Identify which cell holds the provided text, then report its [X, Y] central coordinate. 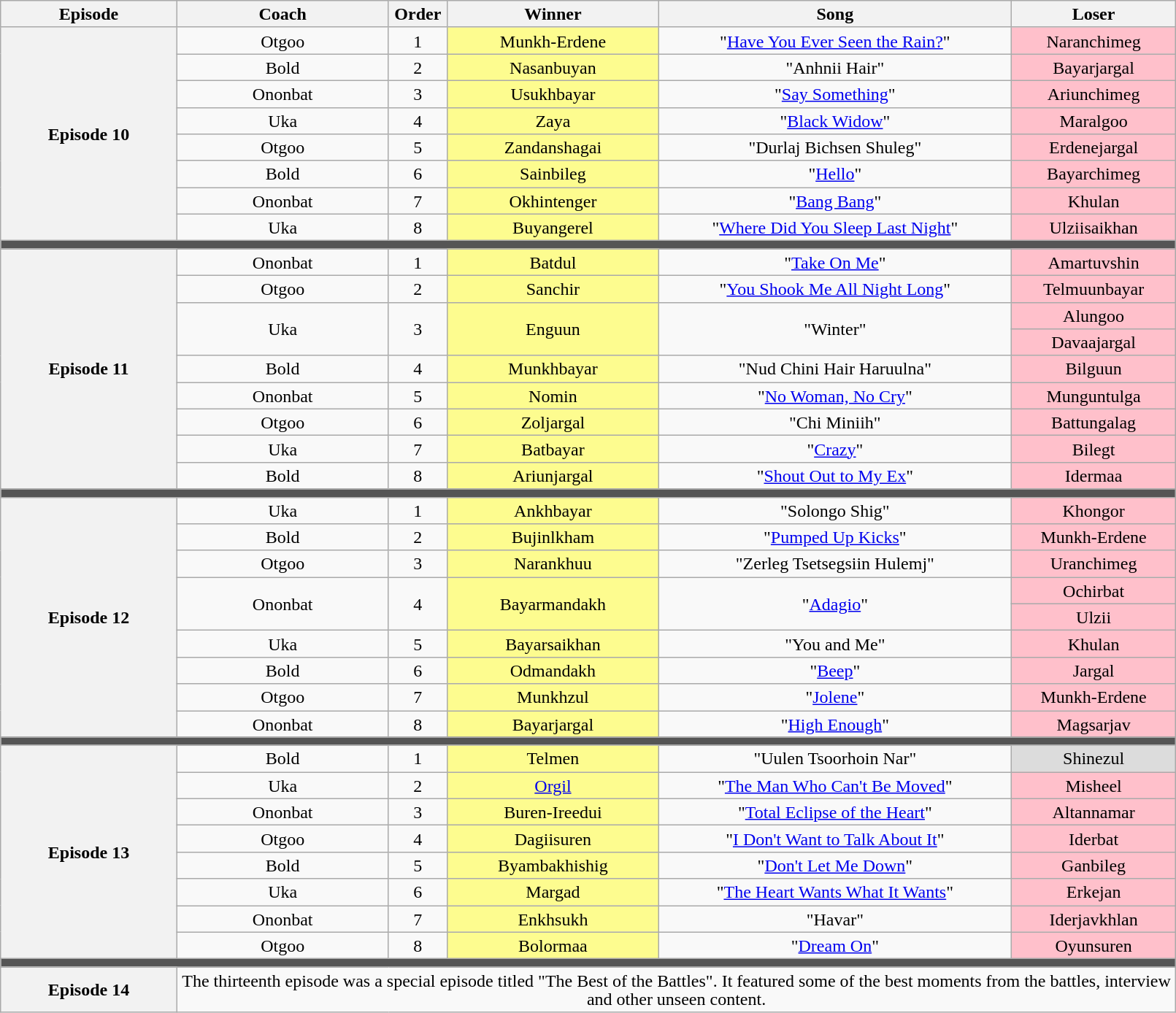
Jargal [1094, 670]
"Jolene" [835, 698]
Altannamar [1094, 812]
Ochirbat [1094, 591]
Buren-Ireedui [553, 812]
"Take On Me" [835, 263]
Erkejan [1094, 892]
"Total Eclipse of the Heart" [835, 812]
"Chi Miniih" [835, 422]
Bayarchimeg [1094, 174]
Winner [553, 15]
Usukhbayar [553, 93]
"High Enough" [835, 724]
Ulziisaikhan [1094, 228]
Ankhbayar [553, 511]
"Don't Let Me Down" [835, 866]
Amartuvshin [1094, 263]
Bayarsaikhan [553, 644]
Orgil [553, 785]
"Shout Out to My Ex" [835, 476]
Enkhsukh [553, 918]
"Black Widow" [835, 121]
"Solongo Shig" [835, 511]
Enguun [553, 328]
"Crazy" [835, 450]
Bilguun [1094, 369]
Narankhuu [553, 563]
"Say Something" [835, 93]
Khongor [1094, 511]
"Hello" [835, 174]
Munkhzul [553, 698]
"The Heart Wants What It Wants" [835, 892]
Zaya [553, 121]
Ariunjargal [553, 476]
"Nud Chini Hair Haruulna" [835, 369]
"No Woman, No Cry" [835, 396]
Magsarjav [1094, 724]
Misheel [1094, 785]
"Where Did You Sleep Last Night" [835, 228]
Telmen [553, 759]
Nomin [553, 396]
Bilegt [1094, 450]
"Adagio" [835, 604]
Odmandakh [553, 670]
Naranchimeg [1094, 41]
"You and Me" [835, 644]
Bayarmandakh [553, 604]
Episode 13 [89, 852]
Battungalag [1094, 422]
Loser [1094, 15]
Byambakhishig [553, 866]
"Winter" [835, 328]
Munguntulga [1094, 396]
"Durlaj Bichsen Shuleg" [835, 147]
"Havar" [835, 918]
Munkhbayar [553, 369]
"Anhnii Hair" [835, 67]
Ulzii [1094, 617]
Telmuunbayar [1094, 289]
"Dream On" [835, 946]
Episode 14 [89, 990]
Batbayar [553, 450]
Zandanshagai [553, 147]
Order [418, 15]
Batdul [553, 263]
"The Man Who Can't Be Moved" [835, 785]
Margad [553, 892]
Episode 12 [89, 617]
Davaajargal [1094, 343]
Iderjavkhlan [1094, 918]
Buyangerel [553, 228]
Sainbileg [553, 174]
"Pumped Up Kicks" [835, 537]
Shinezul [1094, 759]
Ariunchimeg [1094, 93]
"You Shook Me All Night Long" [835, 289]
Nasanbuyan [553, 67]
Uranchimeg [1094, 563]
Bolormaa [553, 946]
Dagiisuren [553, 839]
Bujinlkham [553, 537]
Erdenejargal [1094, 147]
Maralgoo [1094, 121]
Song [835, 15]
Coach [283, 15]
Alungoo [1094, 315]
"Beep" [835, 670]
Idermaa [1094, 476]
"Uulen Tsoorhoin Nar" [835, 759]
"Zerleg Tsetsegsiin Hulemj" [835, 563]
"Have You Ever Seen the Rain?" [835, 41]
Episode [89, 15]
Okhintenger [553, 201]
Ganbileg [1094, 866]
"I Don't Want to Talk About It" [835, 839]
Sanchir [553, 289]
"Bang Bang" [835, 201]
Oyunsuren [1094, 946]
Episode 11 [89, 369]
Iderbat [1094, 839]
Episode 10 [89, 134]
Zoljargal [553, 422]
